Scan for the cell matching the given text and deliver its (X, Y) coordinate at center. 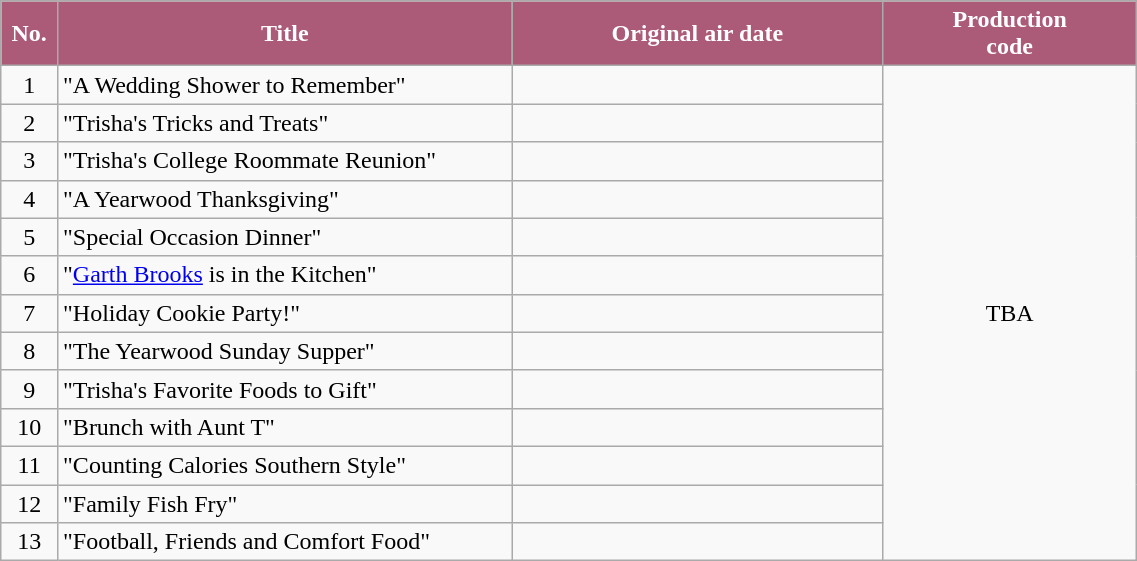
TBA (1010, 314)
11 (30, 465)
6 (30, 275)
"Trisha's Favorite Foods to Gift" (285, 389)
Original air date (698, 34)
10 (30, 427)
"A Yearwood Thanksgiving" (285, 199)
9 (30, 389)
Title (285, 34)
1 (30, 85)
12 (30, 503)
7 (30, 313)
"Football, Friends and Comfort Food" (285, 542)
5 (30, 237)
"The Yearwood Sunday Supper" (285, 351)
No. (30, 34)
"Garth Brooks is in the Kitchen" (285, 275)
Productioncode (1010, 34)
"Special Occasion Dinner" (285, 237)
4 (30, 199)
"Brunch with Aunt T" (285, 427)
3 (30, 161)
13 (30, 542)
"Holiday Cookie Party!" (285, 313)
"Trisha's Tricks and Treats" (285, 123)
"Counting Calories Southern Style" (285, 465)
"Family Fish Fry" (285, 503)
"Trisha's College Roommate Reunion" (285, 161)
"A Wedding Shower to Remember" (285, 85)
2 (30, 123)
8 (30, 351)
